Capture the cell that displays the provided text and extract its (X, Y) central coordinate. 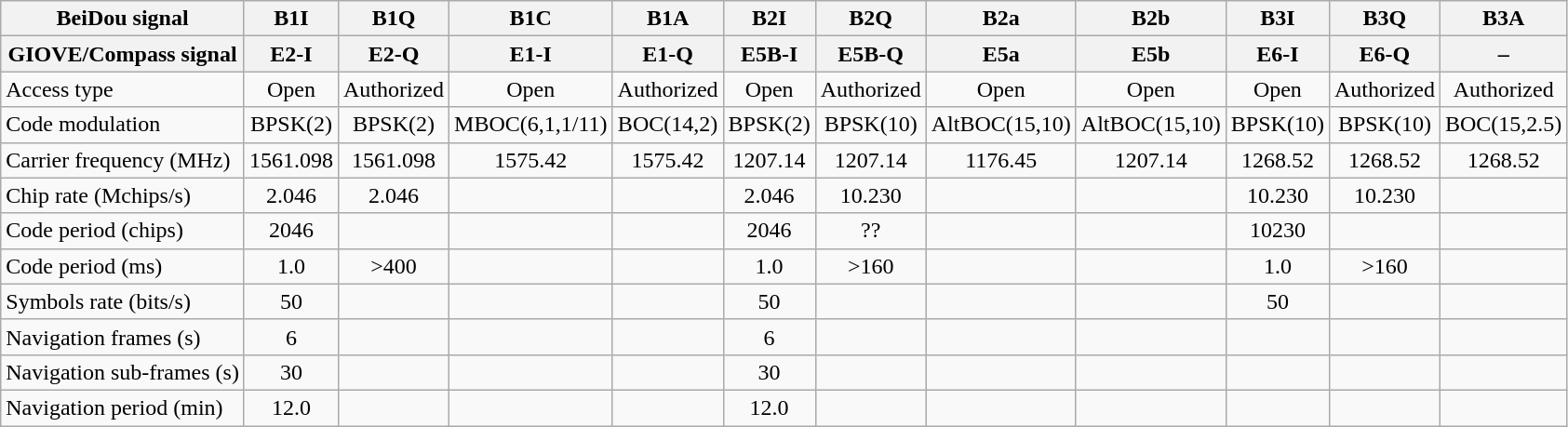
Symbols rate (bits/s) (123, 301)
Navigation sub-frames (s) (123, 372)
– (1503, 54)
Code modulation (123, 125)
BeiDou signal (123, 19)
E5B-I (769, 54)
B3I (1277, 19)
B2I (769, 19)
Chip rate (Mchips/s) (123, 195)
E5b (1150, 54)
Navigation period (min) (123, 407)
MBOC(6,1,1/11) (531, 125)
BOC(14,2) (668, 125)
BOC(15,2.5) (1503, 125)
10230 (1277, 231)
B1Q (393, 19)
E6-I (1277, 54)
GIOVE/Compass signal (123, 54)
E2-Q (393, 54)
Code period (chips) (123, 231)
?? (871, 231)
E2-I (290, 54)
B2a (1001, 19)
E6-Q (1385, 54)
Navigation frames (s) (123, 337)
Access type (123, 89)
E5B-Q (871, 54)
B3A (1503, 19)
B2b (1150, 19)
B1I (290, 19)
Carrier frequency (MHz) (123, 160)
E1-Q (668, 54)
B1C (531, 19)
B1A (668, 19)
1176.45 (1001, 160)
B2Q (871, 19)
E1-I (531, 54)
Code period (ms) (123, 266)
E5a (1001, 54)
B3Q (1385, 19)
>400 (393, 266)
